Return [X, Y] of the center of cell containing provided text 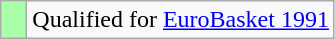
Qualified for EuroBasket 1991 [181, 20]
